Determine the (x, y) coordinate at the center of the cell enclosing the given text.  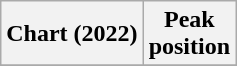
Peakposition (189, 34)
Chart (2022) (72, 34)
